For the text-containing cell, return its midpoint in [X, Y] coordinate format. 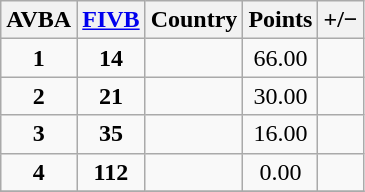
66.00 [280, 58]
30.00 [280, 96]
Points [280, 20]
16.00 [280, 134]
14 [111, 58]
2 [39, 96]
35 [111, 134]
0.00 [280, 172]
4 [39, 172]
21 [111, 96]
3 [39, 134]
Country [194, 20]
FIVB [111, 20]
AVBA [39, 20]
+/− [340, 20]
1 [39, 58]
112 [111, 172]
